Return (X, Y) of the center of cell containing provided text 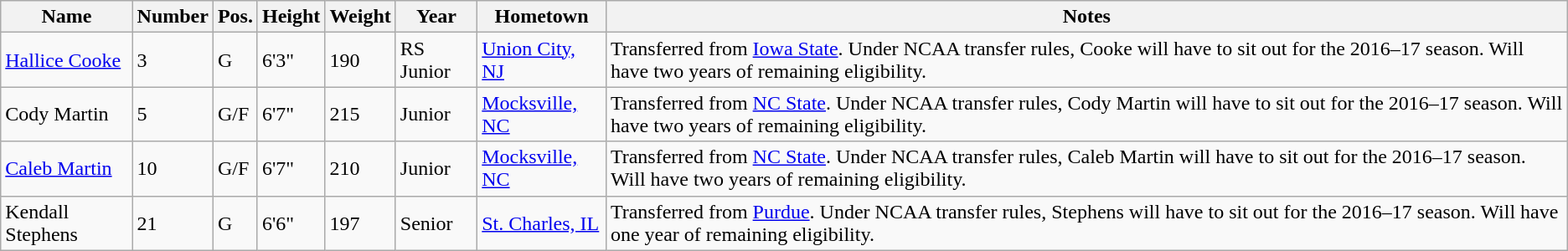
Name (67, 17)
Year (436, 17)
6'6" (291, 223)
5 (173, 114)
Hallice Cooke (67, 60)
10 (173, 169)
Pos. (235, 17)
6'3" (291, 60)
Union City, NJ (542, 60)
197 (360, 223)
St. Charles, IL (542, 223)
Cody Martin (67, 114)
Weight (360, 17)
Notes (1086, 17)
215 (360, 114)
3 (173, 60)
Caleb Martin (67, 169)
Number (173, 17)
190 (360, 60)
Senior (436, 223)
RS Junior (436, 60)
210 (360, 169)
Hometown (542, 17)
Height (291, 17)
Kendall Stephens (67, 223)
21 (173, 223)
